Return [X, Y] of the center of cell containing provided text 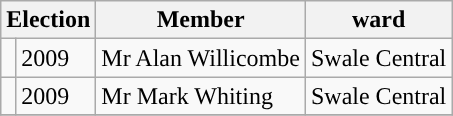
Election [48, 20]
Member [201, 20]
ward [378, 20]
Mr Alan Willicombe [201, 58]
Mr Mark Whiting [201, 96]
